Locate the cell with the specified text and output its [x, y] center coordinate. 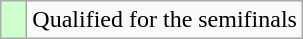
Qualified for the semifinals [165, 20]
